Output the [x, y] coordinate of the center of the cell containing the given text.  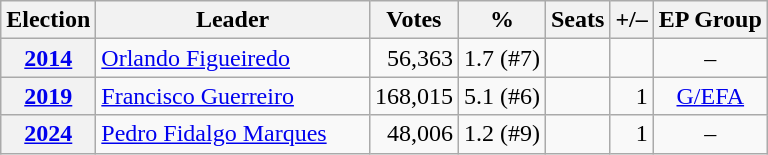
168,015 [414, 96]
2019 [48, 96]
1.2 (#9) [502, 134]
5.1 (#6) [502, 96]
2014 [48, 58]
G/EFA [710, 96]
1.7 (#7) [502, 58]
Election [48, 20]
Leader [233, 20]
Pedro Fidalgo Marques [233, 134]
56,363 [414, 58]
2024 [48, 134]
Orlando Figueiredo [233, 58]
+/– [632, 20]
EP Group [710, 20]
Francisco Guerreiro [233, 96]
Votes [414, 20]
Seats [577, 20]
48,006 [414, 134]
% [502, 20]
